Determine the (X, Y) coordinate at the center of the cell enclosing the given text.  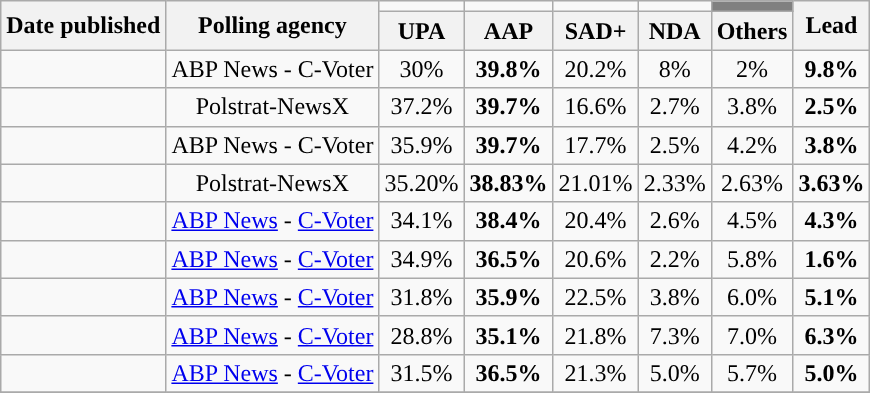
39.8% (508, 69)
2.33% (674, 183)
21.3% (596, 373)
31.8% (422, 297)
2.6% (674, 221)
16.6% (596, 107)
Lead (832, 26)
34.1% (422, 221)
20.2% (596, 69)
2% (752, 69)
5.7% (752, 373)
SAD+ (596, 31)
6.0% (752, 297)
AAP (508, 31)
Date published (84, 26)
21.8% (596, 335)
2.2% (674, 259)
34.9% (422, 259)
2.63% (752, 183)
3.63% (832, 183)
UPA (422, 31)
30% (422, 69)
21.01% (596, 183)
35.1% (508, 335)
38.4% (508, 221)
5.8% (752, 259)
5.1% (832, 297)
4.5% (752, 221)
7.0% (752, 335)
20.6% (596, 259)
35.20% (422, 183)
4.2% (752, 145)
38.83% (508, 183)
28.8% (422, 335)
9.8% (832, 69)
31.5% (422, 373)
1.6% (832, 259)
Others (752, 31)
4.3% (832, 221)
Polling agency (272, 26)
20.4% (596, 221)
17.7% (596, 145)
2.7% (674, 107)
37.2% (422, 107)
7.3% (674, 335)
6.3% (832, 335)
NDA (674, 31)
22.5% (596, 297)
8% (674, 69)
